Locate the cell with the specified text and output its (X, Y) center coordinate. 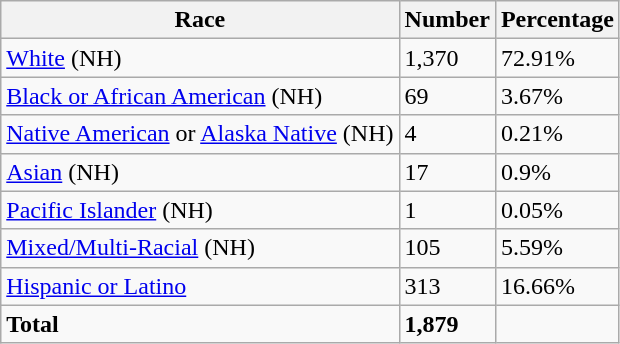
5.59% (557, 248)
Total (200, 324)
0.21% (557, 134)
1,879 (447, 324)
313 (447, 286)
Hispanic or Latino (200, 286)
Percentage (557, 20)
Native American or Alaska Native (NH) (200, 134)
69 (447, 96)
Pacific Islander (NH) (200, 210)
16.66% (557, 286)
3.67% (557, 96)
1 (447, 210)
4 (447, 134)
72.91% (557, 58)
105 (447, 248)
1,370 (447, 58)
0.05% (557, 210)
0.9% (557, 172)
Number (447, 20)
Black or African American (NH) (200, 96)
Mixed/Multi-Racial (NH) (200, 248)
Race (200, 20)
White (NH) (200, 58)
17 (447, 172)
Asian (NH) (200, 172)
